Search for the cell housing the specified text and yield its [X, Y] center coordinate. 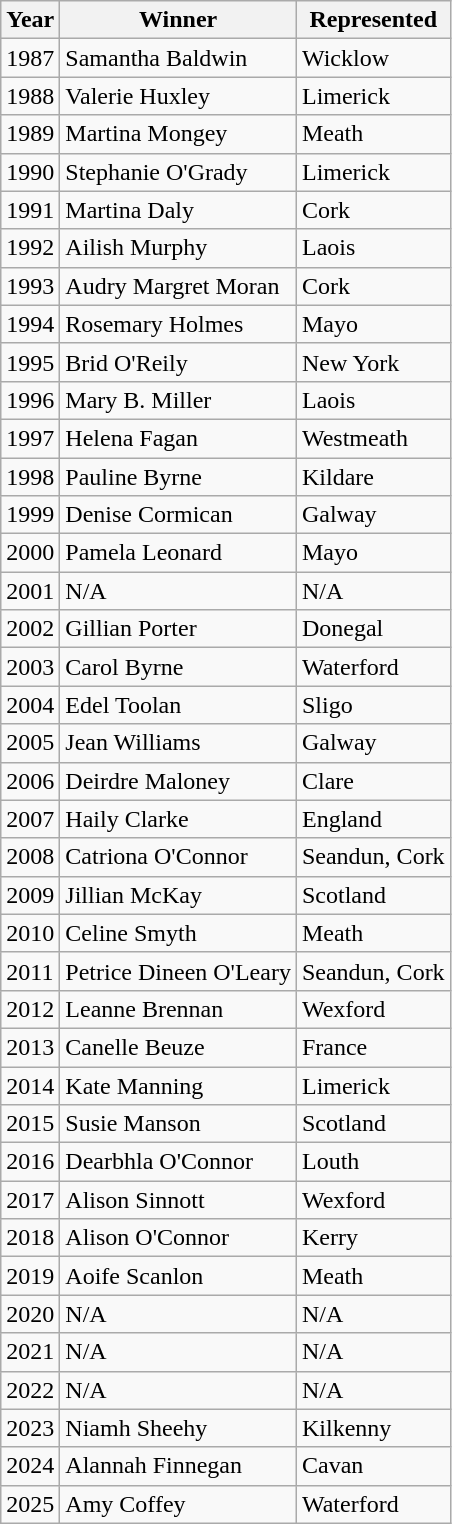
Clare [373, 781]
Kilkenny [373, 1428]
2019 [30, 1276]
Ailish Murphy [178, 248]
2003 [30, 667]
2005 [30, 743]
Martina Mongey [178, 134]
Wicklow [373, 58]
2013 [30, 1047]
1988 [30, 96]
Canelle Beuze [178, 1047]
2007 [30, 819]
1987 [30, 58]
2002 [30, 629]
2011 [30, 971]
Cavan [373, 1466]
Louth [373, 1162]
1989 [30, 134]
2004 [30, 705]
Audry Margret Moran [178, 286]
Petrice Dineen O'Leary [178, 971]
1998 [30, 477]
Denise Cormican [178, 515]
Sligo [373, 705]
Susie Manson [178, 1124]
Winner [178, 20]
Edel Toolan [178, 705]
2018 [30, 1238]
2012 [30, 1009]
Deirdre Maloney [178, 781]
Stephanie O'Grady [178, 172]
Mary B. Miller [178, 400]
2000 [30, 553]
2008 [30, 857]
1990 [30, 172]
2006 [30, 781]
Dearbhla O'Connor [178, 1162]
1991 [30, 210]
Amy Coffey [178, 1504]
Carol Byrne [178, 667]
Jean Williams [178, 743]
Celine Smyth [178, 933]
1999 [30, 515]
Westmeath [373, 438]
2015 [30, 1124]
2014 [30, 1085]
1994 [30, 324]
New York [373, 362]
2021 [30, 1352]
Gillian Porter [178, 629]
1996 [30, 400]
Alison O'Connor [178, 1238]
Represented [373, 20]
1992 [30, 248]
1993 [30, 286]
Haily Clarke [178, 819]
Alannah Finnegan [178, 1466]
Jillian McKay [178, 895]
2017 [30, 1200]
Donegal [373, 629]
Alison Sinnott [178, 1200]
2020 [30, 1314]
Leanne Brennan [178, 1009]
England [373, 819]
Helena Fagan [178, 438]
2016 [30, 1162]
2010 [30, 933]
2009 [30, 895]
2024 [30, 1466]
Kate Manning [178, 1085]
Rosemary Holmes [178, 324]
Niamh Sheehy [178, 1428]
Catriona O'Connor [178, 857]
Samantha Baldwin [178, 58]
Pauline Byrne [178, 477]
2023 [30, 1428]
2025 [30, 1504]
Year [30, 20]
Kildare [373, 477]
1997 [30, 438]
Brid O'Reily [178, 362]
Pamela Leonard [178, 553]
Aoife Scanlon [178, 1276]
Kerry [373, 1238]
2022 [30, 1390]
Martina Daly [178, 210]
2001 [30, 591]
1995 [30, 362]
France [373, 1047]
Valerie Huxley [178, 96]
